Scan for the cell matching the given text and deliver its (X, Y) coordinate at center. 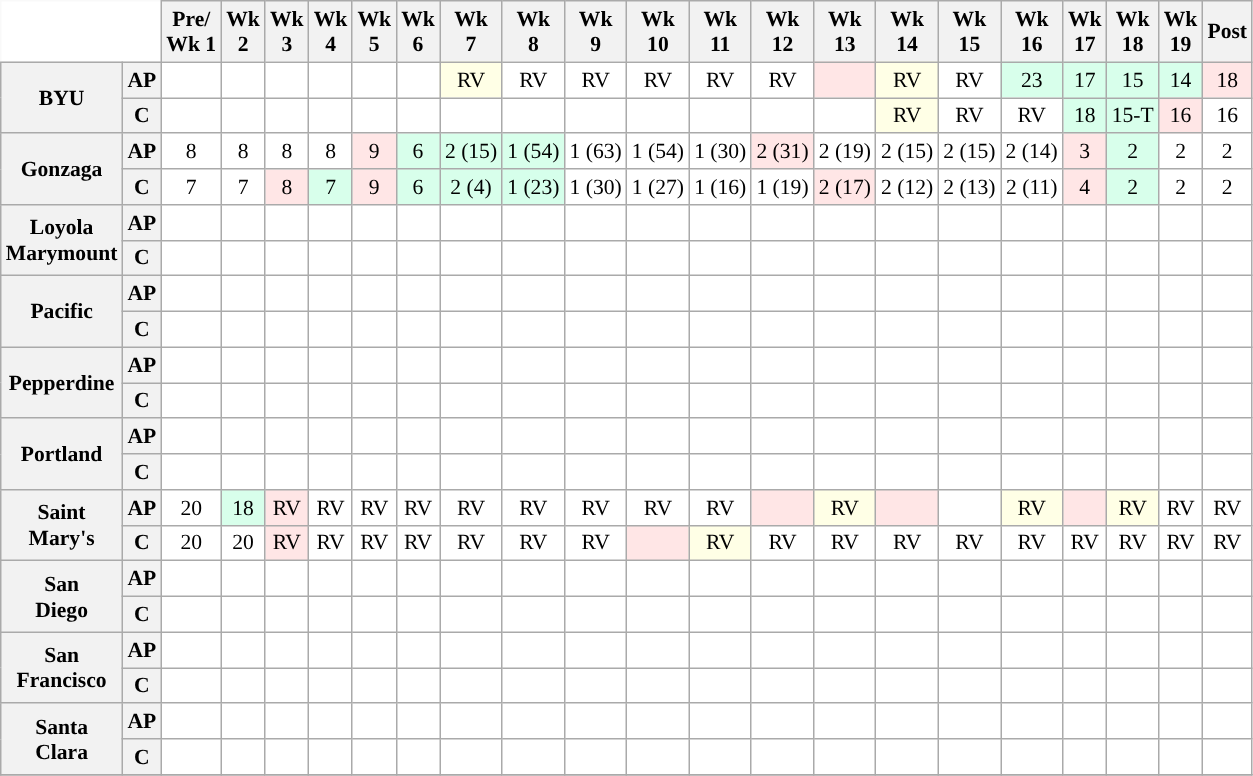
Wk17 (1085, 32)
Wk4 (331, 32)
17 (1085, 80)
15-T (1133, 116)
SanDiego (62, 596)
Wk16 (1032, 32)
Wk14 (907, 32)
14 (1181, 80)
3 (1085, 152)
SaintMary's (62, 526)
1 (19) (782, 187)
Wk15 (969, 32)
2 (19) (845, 152)
Wk8 (533, 32)
Wk9 (595, 32)
LoyolaMarymount (62, 240)
Wk7 (471, 32)
2 (17) (845, 187)
2 (4) (471, 187)
2 (31) (782, 152)
Portland (62, 454)
23 (1032, 80)
Pacific (62, 312)
Wk13 (845, 32)
2 (14) (1032, 152)
15 (1133, 80)
SanFrancisco (62, 668)
1 (23) (533, 187)
Wk3 (287, 32)
1 (16) (720, 187)
4 (1085, 187)
2 (11) (1032, 187)
BYU (62, 98)
Post (1227, 32)
Wk18 (1133, 32)
Gonzaga (62, 170)
SantaClara (62, 740)
Wk10 (658, 32)
2 (13) (969, 187)
Wk6 (418, 32)
Wk11 (720, 32)
Wk19 (1181, 32)
1 (27) (658, 187)
Pre/Wk 1 (191, 32)
1 (63) (595, 152)
Wk12 (782, 32)
Wk2 (243, 32)
Pepperdine (62, 382)
2 (12) (907, 187)
Wk5 (374, 32)
